Search for the cell housing the specified text and yield its (x, y) center coordinate. 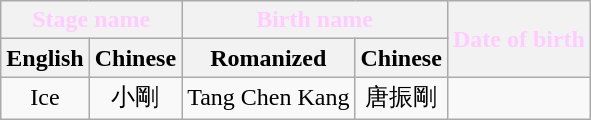
Romanized (268, 58)
小剛 (135, 98)
English (45, 58)
Date of birth (518, 39)
唐振剛 (401, 98)
Stage name (92, 20)
Tang Chen Kang (268, 98)
Birth name (315, 20)
Ice (45, 98)
